From the cell containing the given text, extract its center point as (X, Y) coordinate. 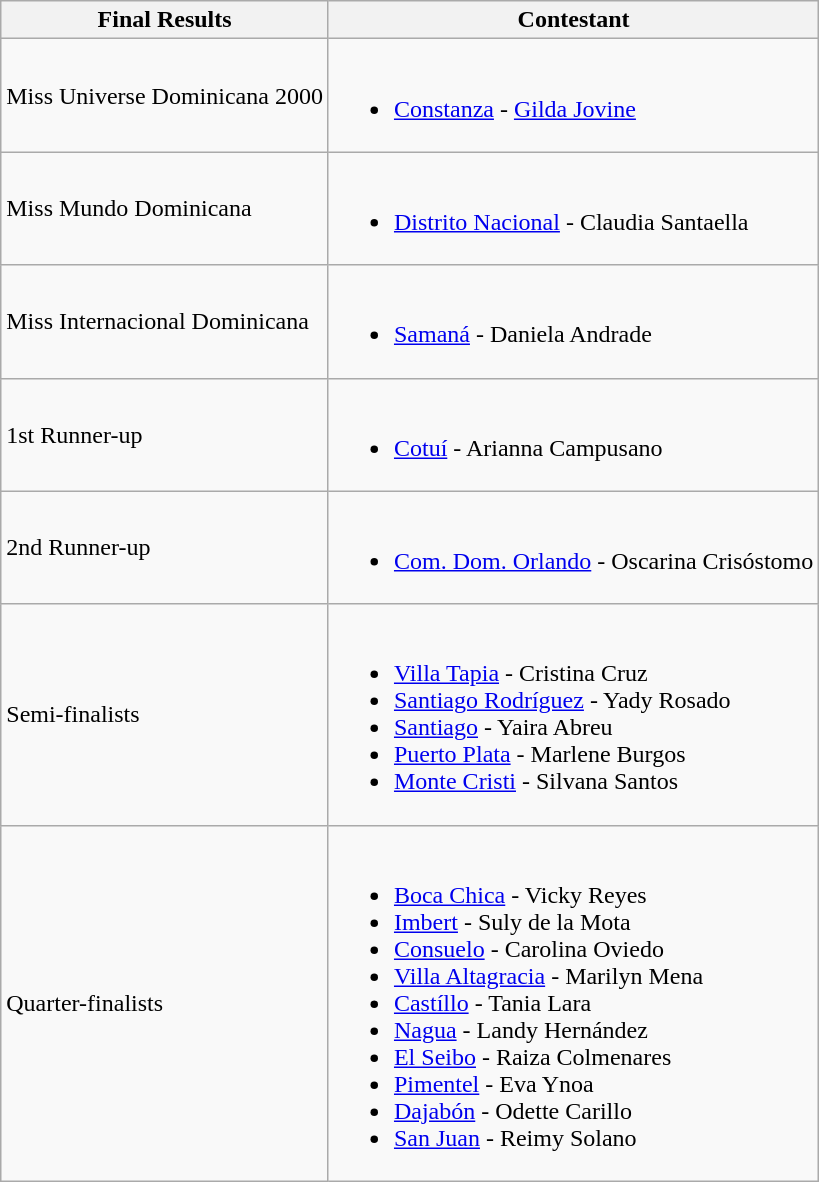
Contestant (573, 20)
Miss Universe Dominicana 2000 (165, 96)
1st Runner-up (165, 434)
Miss Internacional Dominicana (165, 322)
Villa Tapia - Cristina CruzSantiago Rodríguez - Yady RosadoSantiago - Yaira AbreuPuerto Plata - Marlene BurgosMonte Cristi - Silvana Santos (573, 714)
Quarter-finalists (165, 1003)
Final Results (165, 20)
Cotuí - Arianna Campusano (573, 434)
2nd Runner-up (165, 548)
Miss Mundo Dominicana (165, 208)
Distrito Nacional - Claudia Santaella (573, 208)
Constanza - Gilda Jovine (573, 96)
Semi-finalists (165, 714)
Com. Dom. Orlando - Oscarina Crisóstomo (573, 548)
Samaná - Daniela Andrade (573, 322)
